Determine the (X, Y) coordinate at the center of the cell enclosing the given text.  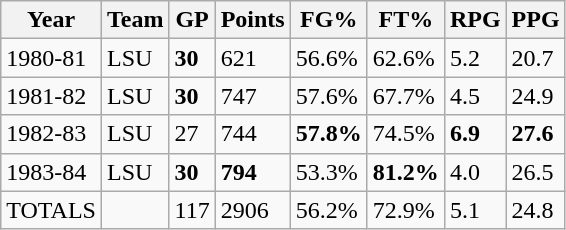
FG% (328, 20)
621 (252, 58)
FT% (406, 20)
81.2% (406, 172)
GP (192, 20)
4.0 (475, 172)
5.2 (475, 58)
1981-82 (52, 96)
1982-83 (52, 134)
Points (252, 20)
747 (252, 96)
4.5 (475, 96)
20.7 (536, 58)
2906 (252, 210)
74.5% (406, 134)
27.6 (536, 134)
26.5 (536, 172)
53.3% (328, 172)
57.8% (328, 134)
1980-81 (52, 58)
56.2% (328, 210)
6.9 (475, 134)
794 (252, 172)
72.9% (406, 210)
TOTALS (52, 210)
Team (135, 20)
RPG (475, 20)
24.8 (536, 210)
27 (192, 134)
117 (192, 210)
1983-84 (52, 172)
5.1 (475, 210)
56.6% (328, 58)
24.9 (536, 96)
744 (252, 134)
67.7% (406, 96)
PPG (536, 20)
57.6% (328, 96)
62.6% (406, 58)
Year (52, 20)
